Return [X, Y] of the center of cell containing provided text 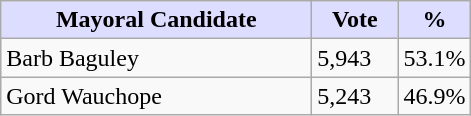
Vote [355, 20]
53.1% [434, 58]
46.9% [434, 96]
5,243 [355, 96]
Gord Wauchope [156, 96]
5,943 [355, 58]
% [434, 20]
Barb Baguley [156, 58]
Mayoral Candidate [156, 20]
